Return the [X, Y] coordinate for the center point of the cell that contains the specified text.  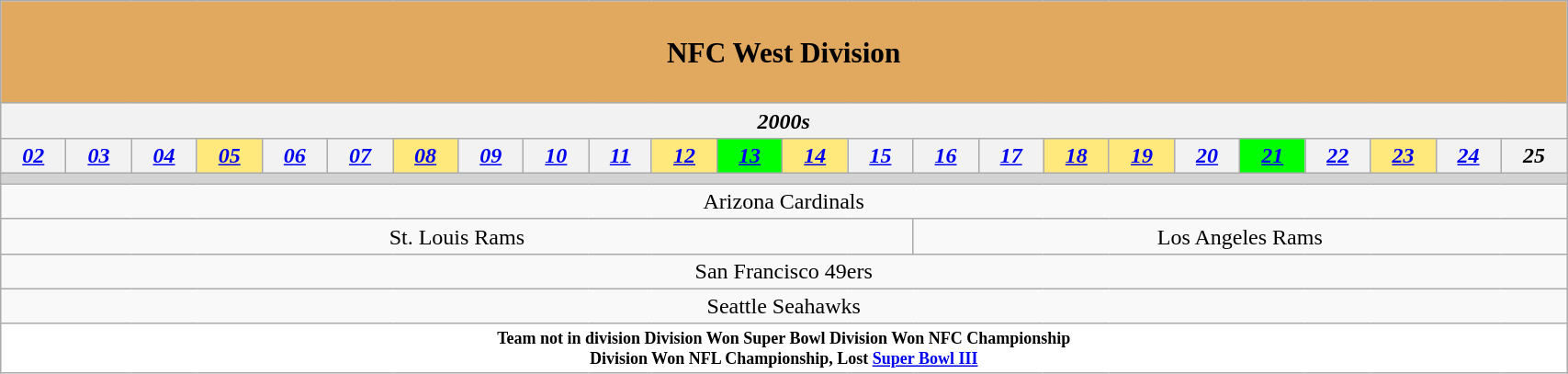
03 [99, 155]
09 [491, 155]
19 [1141, 155]
24 [1468, 155]
17 [1010, 155]
20 [1207, 155]
07 [360, 155]
NFC West Division [784, 51]
02 [33, 155]
Seattle Seahawks [784, 306]
22 [1337, 155]
2000s [784, 120]
08 [426, 155]
14 [816, 155]
25 [1534, 155]
Los Angeles Rams [1240, 236]
04 [164, 155]
11 [620, 155]
Arizona Cardinals [784, 201]
05 [230, 155]
23 [1404, 155]
St. Louis Rams [457, 236]
San Francisco 49ers [784, 271]
12 [683, 155]
18 [1077, 155]
06 [294, 155]
16 [946, 155]
Team not in division Division Won Super Bowl Division Won NFC Championship Division Won NFL Championship, Lost Super Bowl III [784, 348]
13 [750, 155]
10 [557, 155]
21 [1273, 155]
15 [880, 155]
